Detect which cell encompasses the target text, then output its [x, y] center coordinate. 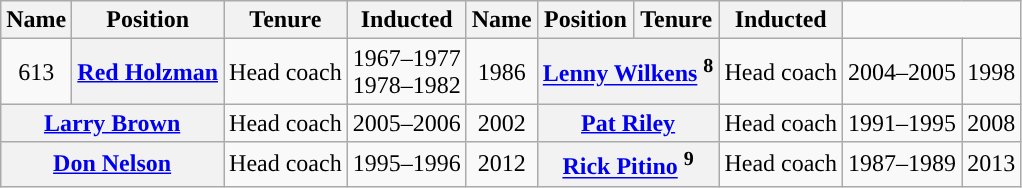
1991–1995 [902, 123]
Pat Riley [628, 123]
1986 [502, 72]
2012 [502, 164]
1967–19771978–1982 [406, 72]
1987–1989 [902, 164]
2004–2005 [902, 72]
2013 [992, 164]
Lenny Wilkens 8 [628, 72]
1998 [992, 72]
1995–1996 [406, 164]
Larry Brown [112, 123]
2005–2006 [406, 123]
613 [36, 72]
Red Holzman [148, 72]
Don Nelson [112, 164]
Rick Pitino 9 [628, 164]
2008 [992, 123]
2002 [502, 123]
